Pinpoint the cell where the given text exists, returning its [X, Y] midpoint coordinate. 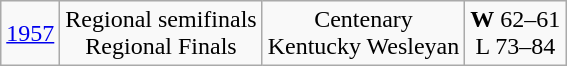
1957 [30, 34]
CentenaryKentucky Wesleyan [364, 34]
Regional semifinalsRegional Finals [161, 34]
W 62–61L 73–84 [516, 34]
